Provide the (x, y) coordinate of the cell's center where the given text is located.  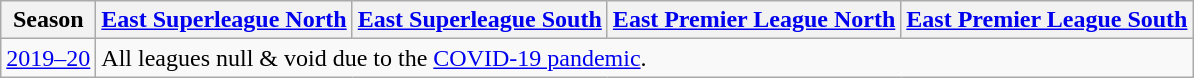
2019–20 (48, 58)
Season (48, 20)
East Superleague North (224, 20)
East Premier League North (754, 20)
East Premier League South (1047, 20)
All leagues null & void due to the COVID-19 pandemic. (644, 58)
East Superleague South (480, 20)
